Pinpoint the cell where the given text exists, returning its (x, y) midpoint coordinate. 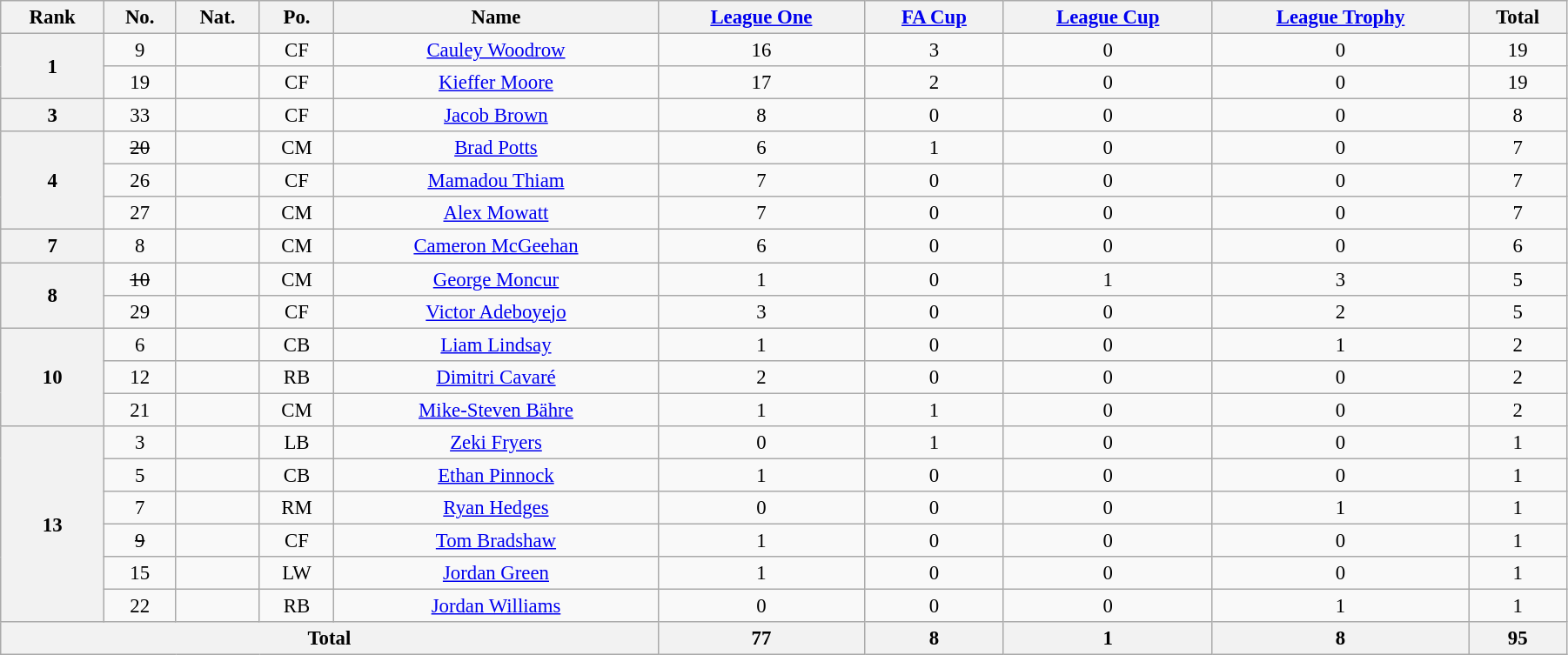
LB (297, 443)
Rank (52, 17)
George Moncur (496, 279)
Po. (297, 17)
4 (52, 181)
Liam Lindsay (496, 344)
League One (761, 17)
Jordan Williams (496, 606)
Jacob Brown (496, 116)
Jordan Green (496, 573)
33 (140, 116)
No. (140, 17)
Mike-Steven Bähre (496, 410)
Ethan Pinnock (496, 475)
22 (140, 606)
77 (761, 638)
FA Cup (935, 17)
Victor Adeboyejo (496, 311)
95 (1518, 638)
Brad Potts (496, 148)
Cameron McGeehan (496, 246)
26 (140, 181)
21 (140, 410)
Kieffer Moore (496, 83)
Mamadou Thiam (496, 181)
20 (140, 148)
17 (761, 83)
16 (761, 50)
League Trophy (1340, 17)
Dimitri Cavaré (496, 377)
29 (140, 311)
Zeki Fryers (496, 443)
Name (496, 17)
Nat. (218, 17)
Alex Mowatt (496, 213)
LW (297, 573)
13 (52, 525)
12 (140, 377)
27 (140, 213)
15 (140, 573)
Tom Bradshaw (496, 540)
Ryan Hedges (496, 508)
Cauley Woodrow (496, 50)
RM (297, 508)
League Cup (1108, 17)
